Search for the cell housing the specified text and yield its (x, y) center coordinate. 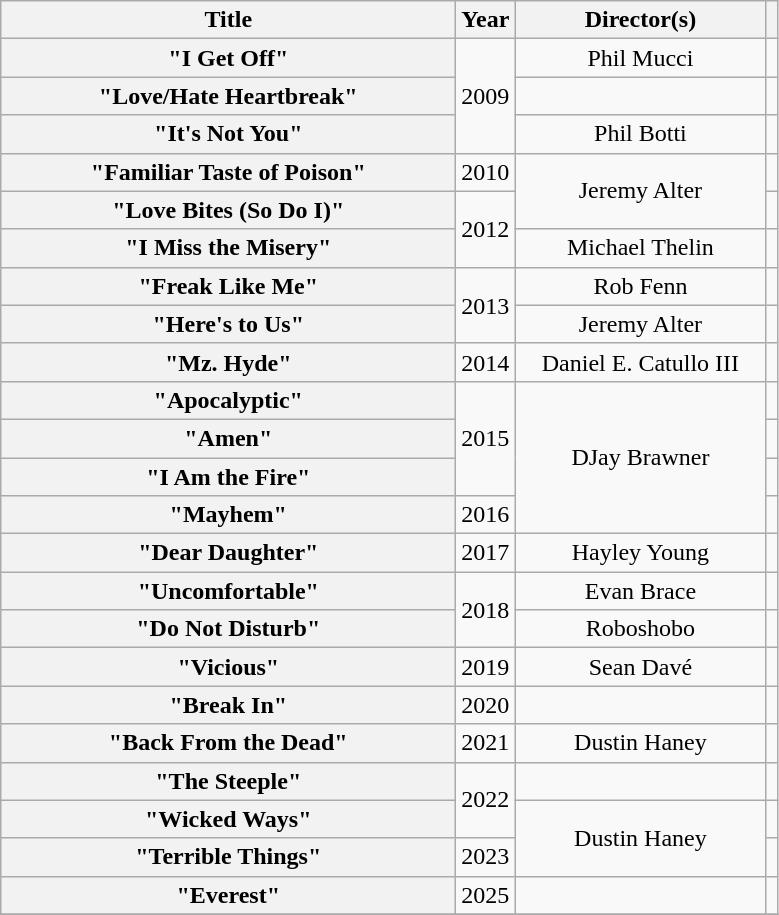
2010 (486, 172)
2021 (486, 743)
Director(s) (640, 20)
2019 (486, 667)
Title (228, 20)
2023 (486, 857)
"Uncomfortable" (228, 591)
"Amen" (228, 438)
"Dear Daughter" (228, 553)
Phil Mucci (640, 58)
"Love Bites (So Do I)" (228, 210)
2017 (486, 553)
"I Get Off" (228, 58)
"Familiar Taste of Poison" (228, 172)
2014 (486, 362)
Evan Brace (640, 591)
Daniel E. Catullo III (640, 362)
Year (486, 20)
2018 (486, 610)
"Freak Like Me" (228, 286)
2013 (486, 305)
2012 (486, 229)
Roboshobo (640, 629)
2015 (486, 438)
Sean Davé (640, 667)
Michael Thelin (640, 248)
"It's Not You" (228, 134)
2020 (486, 705)
"Terrible Things" (228, 857)
"I Am the Fire" (228, 477)
"Wicked Ways" (228, 819)
Phil Botti (640, 134)
"Mayhem" (228, 515)
"Back From the Dead" (228, 743)
2025 (486, 895)
"Do Not Disturb" (228, 629)
DJay Brawner (640, 457)
Hayley Young (640, 553)
"Here's to Us" (228, 324)
2022 (486, 800)
Rob Fenn (640, 286)
"Mz. Hyde" (228, 362)
"Vicious" (228, 667)
"Break In" (228, 705)
"I Miss the Misery" (228, 248)
2009 (486, 96)
"Love/Hate Heartbreak" (228, 96)
2016 (486, 515)
"Apocalyptic" (228, 400)
"The Steeple" (228, 781)
"Everest" (228, 895)
